Provide the [X, Y] coordinate of the cell's center where the given text is located.  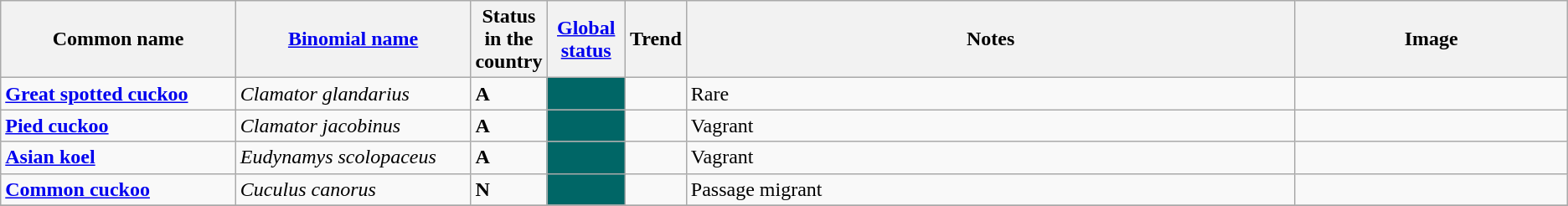
Trend [655, 39]
Clamator jacobinus [353, 126]
N [509, 189]
Clamator glandarius [353, 94]
Status in the country [509, 39]
Pied cuckoo [119, 126]
Common cuckoo [119, 189]
Asian koel [119, 157]
Great spotted cuckoo [119, 94]
Image [1431, 39]
Binomial name [353, 39]
Eudynamys scolopaceus [353, 157]
Cuculus canorus [353, 189]
Passage migrant [990, 189]
Common name [119, 39]
Notes [990, 39]
Rare [990, 94]
Global status [586, 39]
